Return the [x, y] coordinate for the center point of the cell that contains the specified text.  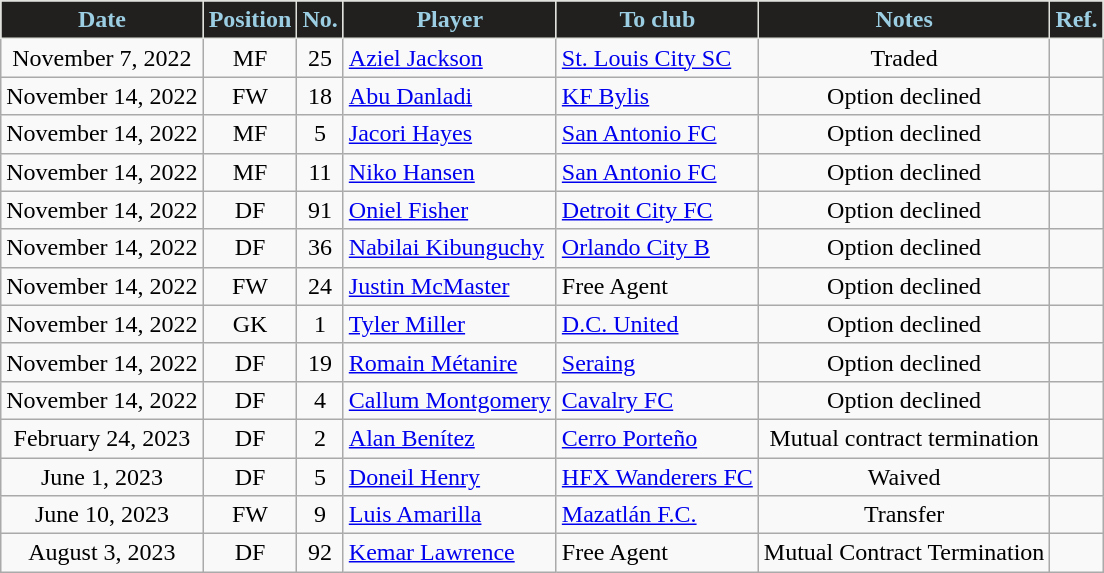
November 7, 2022 [102, 58]
1 [320, 324]
11 [320, 172]
24 [320, 286]
Transfer [904, 515]
Doneil Henry [450, 477]
Niko Hansen [450, 172]
August 3, 2023 [102, 553]
25 [320, 58]
Mazatlán F.C. [657, 515]
Alan Benítez [450, 438]
Mutual Contract Termination [904, 553]
Cerro Porteño [657, 438]
D.C. United [657, 324]
Mutual contract termination [904, 438]
Oniel Fisher [450, 210]
9 [320, 515]
Romain Métanire [450, 362]
Detroit City FC [657, 210]
No. [320, 20]
2 [320, 438]
February 24, 2023 [102, 438]
Aziel Jackson [450, 58]
Waived [904, 477]
Justin McMaster [450, 286]
HFX Wanderers FC [657, 477]
Player [450, 20]
KF Bylis [657, 96]
Cavalry FC [657, 400]
91 [320, 210]
Jacori Hayes [450, 134]
Abu Danladi [450, 96]
Seraing [657, 362]
St. Louis City SC [657, 58]
Luis Amarilla [450, 515]
To club [657, 20]
Kemar Lawrence [450, 553]
June 1, 2023 [102, 477]
Tyler Miller [450, 324]
Nabilai Kibunguchy [450, 248]
92 [320, 553]
19 [320, 362]
4 [320, 400]
18 [320, 96]
Orlando City B [657, 248]
Traded [904, 58]
Position [250, 20]
36 [320, 248]
Notes [904, 20]
June 10, 2023 [102, 515]
Ref. [1076, 20]
GK [250, 324]
Callum Montgomery [450, 400]
Date [102, 20]
